Return [X, Y] of the center of cell containing provided text 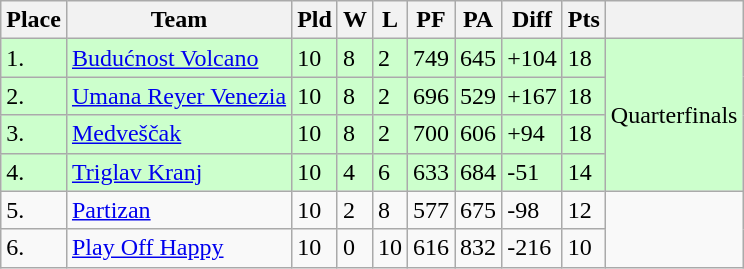
749 [432, 58]
606 [478, 134]
6 [390, 172]
PF [432, 20]
633 [432, 172]
Play Off Happy [178, 248]
3. [34, 134]
Umana Reyer Venezia [178, 96]
-98 [532, 210]
+167 [532, 96]
W [354, 20]
+104 [532, 58]
Diff [532, 20]
2. [34, 96]
1. [34, 58]
PA [478, 20]
Team [178, 20]
5. [34, 210]
Quarterfinals [674, 115]
696 [432, 96]
684 [478, 172]
Place [34, 20]
577 [432, 210]
675 [478, 210]
Triglav Kranj [178, 172]
4 [354, 172]
700 [432, 134]
Budućnost Volcano [178, 58]
6. [34, 248]
14 [584, 172]
+94 [532, 134]
4. [34, 172]
0 [354, 248]
616 [432, 248]
-216 [532, 248]
L [390, 20]
Partizan [178, 210]
645 [478, 58]
Pts [584, 20]
Medveščak [178, 134]
-51 [532, 172]
832 [478, 248]
Pld [315, 20]
529 [478, 96]
12 [584, 210]
